Search for the cell housing the specified text and yield its (X, Y) center coordinate. 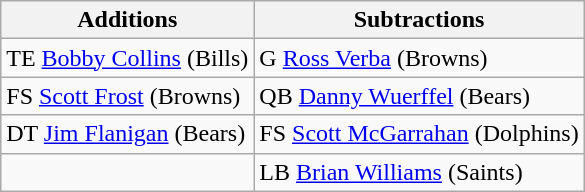
QB Danny Wuerffel (Bears) (419, 96)
FS Scott Frost (Browns) (128, 96)
TE Bobby Collins (Bills) (128, 58)
LB Brian Williams (Saints) (419, 172)
G Ross Verba (Browns) (419, 58)
FS Scott McGarrahan (Dolphins) (419, 134)
Additions (128, 20)
Subtractions (419, 20)
DT Jim Flanigan (Bears) (128, 134)
